Provide the [x, y] coordinate of the cell's center where the given text is located.  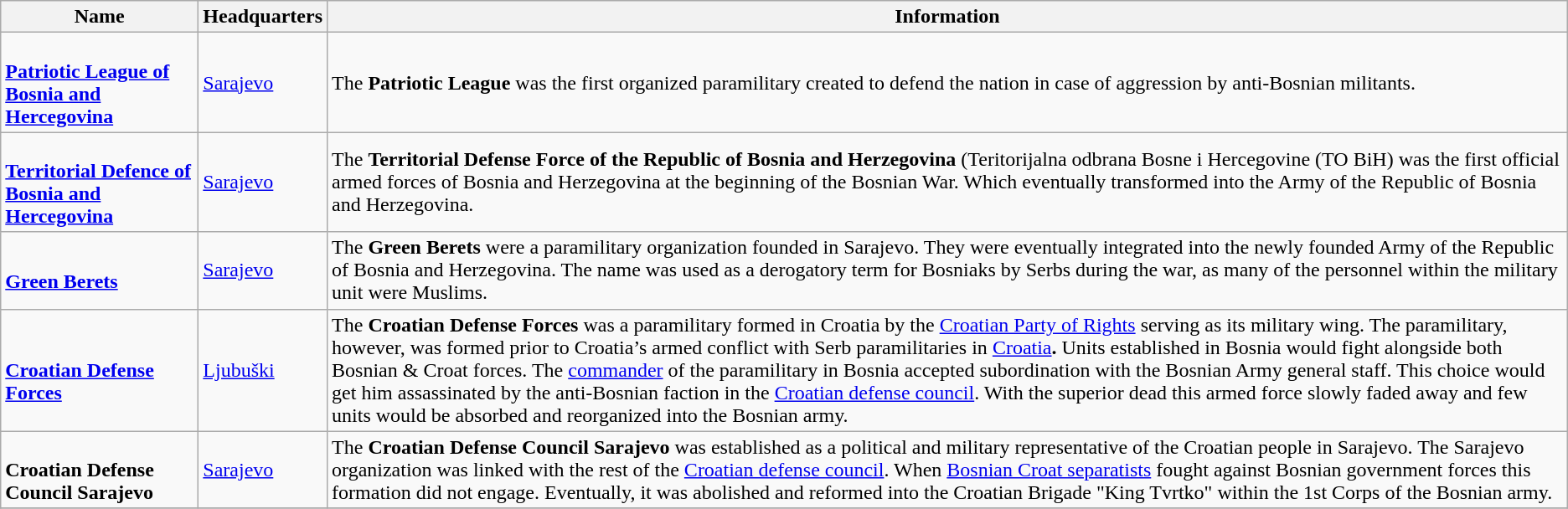
Territorial Defence of Bosnia and Hercegovina [100, 183]
Name [100, 17]
The Patriotic League was the first organized paramilitary created to defend the nation in case of aggression by anti-Bosnian militants. [948, 82]
Patriotic League of Bosnia and Hercegovina [100, 82]
Headquarters [263, 17]
Ljubuški [263, 370]
Green Berets [100, 270]
Croatian Defense Council Sarajevo [100, 470]
Croatian Defense Forces [100, 370]
Information [948, 17]
